Return the (X, Y) coordinate for the center point of the cell that contains the specified text.  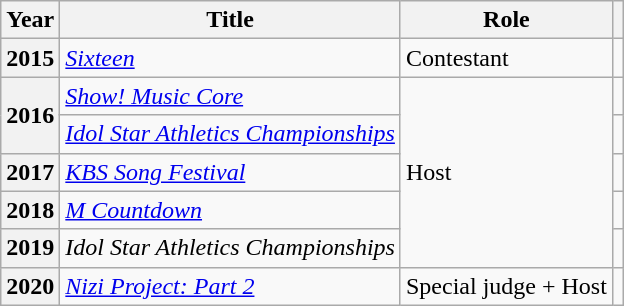
2018 (30, 210)
Host (506, 172)
Year (30, 20)
2016 (30, 115)
Special judge + Host (506, 286)
M Countdown (230, 210)
Title (230, 20)
2017 (30, 172)
Nizi Project: Part 2 (230, 286)
Sixteen (230, 58)
2020 (30, 286)
Contestant (506, 58)
KBS Song Festival (230, 172)
2019 (30, 248)
Show! Music Core (230, 96)
Role (506, 20)
2015 (30, 58)
